Provide the [X, Y] coordinate of the cell's center where the given text is located.  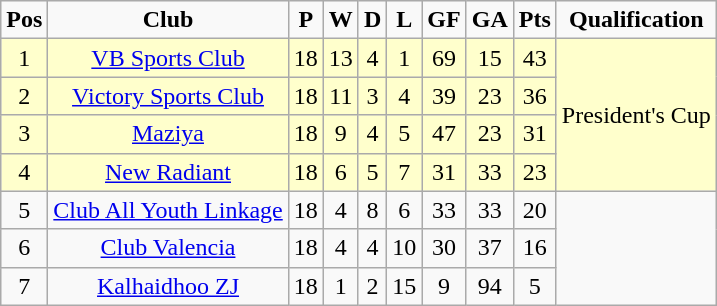
8 [372, 210]
69 [444, 58]
36 [534, 96]
Club All Youth Linkage [168, 210]
11 [340, 96]
30 [444, 248]
W [340, 20]
Kalhaidhoo ZJ [168, 286]
Club [168, 20]
Pts [534, 20]
94 [490, 286]
VB Sports Club [168, 58]
Maziya [168, 134]
37 [490, 248]
P [306, 20]
47 [444, 134]
President's Cup [636, 115]
L [404, 20]
Pos [24, 20]
Club Valencia [168, 248]
10 [404, 248]
20 [534, 210]
New Radiant [168, 172]
D [372, 20]
16 [534, 248]
13 [340, 58]
GF [444, 20]
Victory Sports Club [168, 96]
GA [490, 20]
39 [444, 96]
Qualification [636, 20]
43 [534, 58]
